Return [x, y] of the center of cell containing provided text 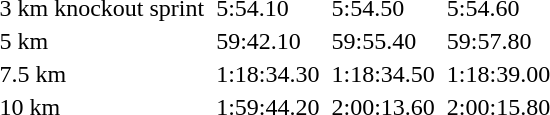
1:18:34.30 [268, 74]
59:55.40 [383, 41]
59:42.10 [268, 41]
1:18:34.50 [383, 74]
